Extract the [X, Y] coordinate from the center of the cell holding the provided text.  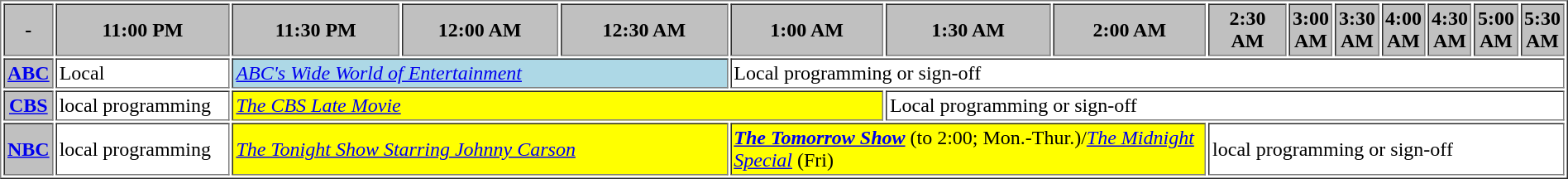
NBC [28, 149]
- [28, 30]
4:30 AM [1449, 30]
The Tonight Show Starring Johnny Carson [480, 149]
11:30 PM [316, 30]
The Tomorrow Show (to 2:00; Mon.-Thur.)/The Midnight Special (Fri) [968, 149]
3:00 AM [1310, 30]
5:30 AM [1542, 30]
2:30 AM [1248, 30]
CBS [28, 106]
1:00 AM [807, 30]
local programming or sign-off [1387, 149]
11:00 PM [142, 30]
12:00 AM [480, 30]
Local [142, 73]
3:30 AM [1356, 30]
1:30 AM [968, 30]
ABC's Wide World of Entertainment [480, 73]
2:00 AM [1130, 30]
4:00 AM [1403, 30]
12:30 AM [644, 30]
5:00 AM [1495, 30]
ABC [28, 73]
The CBS Late Movie [557, 106]
